Search for the cell housing the specified text and yield its [X, Y] center coordinate. 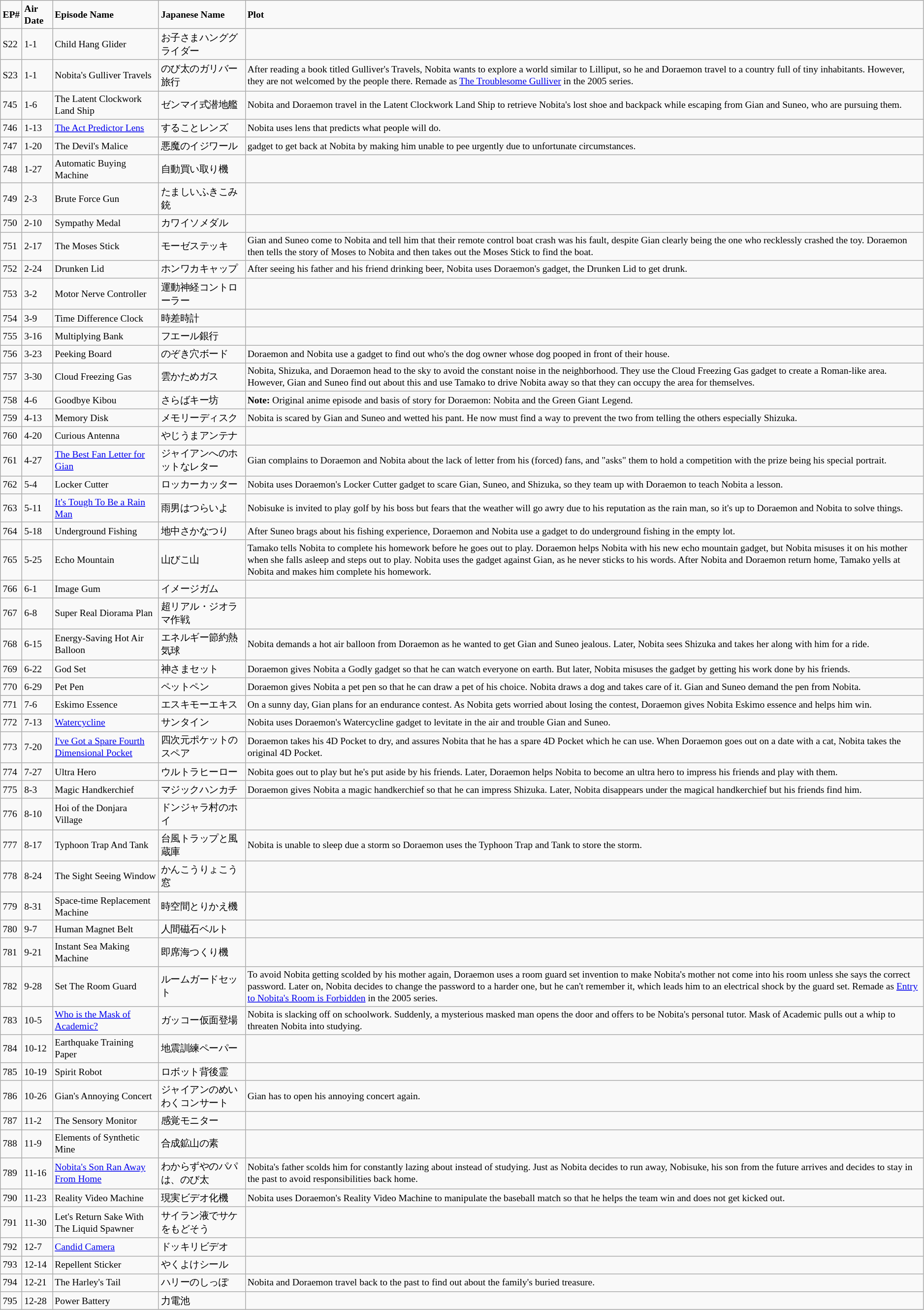
745 [11, 105]
Time Difference Clock [106, 318]
マジックハンカチ [202, 789]
Power Battery [106, 1301]
現実ビデオ化機 [202, 1198]
767 [11, 614]
8-10 [37, 814]
787 [11, 1120]
770 [11, 687]
2-17 [37, 246]
Ultra Hero [106, 772]
It's Tough To Be a Rain Man [106, 508]
4-20 [37, 436]
795 [11, 1301]
感覚モニター [202, 1120]
1-27 [37, 168]
ルームガードセット [202, 986]
ホンワカキャップ [202, 269]
784 [11, 1049]
The Best Fan Letter for Gian [106, 460]
Space-time Replacement Machine [106, 906]
Memory Disk [106, 418]
750 [11, 223]
11-23 [37, 1198]
749 [11, 199]
788 [11, 1144]
ガッコー仮面登場 [202, 1020]
Energy-Saving Hot Air Balloon [106, 644]
779 [11, 906]
S22 [11, 44]
8-24 [37, 877]
ハリーのしっぽ [202, 1282]
Note: Original anime episode and basis of story for Doraemon: Nobita and the Green Giant Legend. [584, 400]
9-7 [37, 929]
781 [11, 952]
759 [11, 418]
794 [11, 1282]
3-2 [37, 294]
765 [11, 559]
758 [11, 400]
Who is the Mask of Academic? [106, 1020]
Set The Room Guard [106, 986]
793 [11, 1265]
ジャイアンへのホットなレター [202, 460]
Eskimo Essence [106, 705]
ウルトラヒーロー [202, 772]
ドッキリビデオ [202, 1247]
777 [11, 845]
8-3 [37, 789]
超リアル・ジオラマ作戦 [202, 614]
Air Date [37, 15]
やじうまアンテナ [202, 436]
Repellent Sticker [106, 1265]
761 [11, 460]
山びこ山 [202, 559]
10-5 [37, 1020]
Japanese Name [202, 15]
地震訓練ペーパー [202, 1049]
Image Gum [106, 589]
6-22 [37, 669]
Nobita is scared by Gian and Suneo and wetted his pant. He now must find a way to prevent the two from telling the others especially Shizuka. [584, 418]
1-6 [37, 105]
Multiplying Bank [106, 336]
雨男はつらいよ [202, 508]
地中さかなつり [202, 531]
Curious Antenna [106, 436]
768 [11, 644]
Let's Return Sake With The Liquid Spawner [106, 1222]
Reality Video Machine [106, 1198]
The Latent Clockwork Land Ship [106, 105]
四次元ポケットのスペア [202, 747]
ゼンマイ式潜地艦 [202, 105]
6-29 [37, 687]
756 [11, 354]
台風トラップと風蔵庫 [202, 845]
8-17 [37, 845]
Goodbye Kibou [106, 400]
Spirit Robot [106, 1072]
雲かためガス [202, 377]
The Act Predictor Lens [106, 128]
752 [11, 269]
Candid Camera [106, 1247]
785 [11, 1072]
10-19 [37, 1072]
7-6 [37, 705]
5-18 [37, 531]
Echo Mountain [106, 559]
Magic Handkerchief [106, 789]
The Harley's Tail [106, 1282]
775 [11, 789]
のび太のガリバー旅行 [202, 75]
782 [11, 986]
たましいふきこみ銃 [202, 199]
5-4 [37, 485]
757 [11, 377]
カワイソメダル [202, 223]
The Devil's Malice [106, 146]
778 [11, 877]
Drunken Lid [106, 269]
Sympathy Medal [106, 223]
The Moses Stick [106, 246]
The Sensory Monitor [106, 1120]
6-1 [37, 589]
8-31 [37, 906]
Watercycline [106, 722]
Gian has to open his annoying concert again. [584, 1096]
After seeing his father and his friend drinking beer, Nobita uses Doraemon's gadget, the Drunken Lid to get drunk. [584, 269]
766 [11, 589]
10-26 [37, 1096]
時空間とりかえ機 [202, 906]
746 [11, 128]
11-9 [37, 1144]
ペットペン [202, 687]
やくよけシール [202, 1265]
7-27 [37, 772]
12-7 [37, 1247]
6-15 [37, 644]
Peeking Board [106, 354]
Doraemon and Nobita use a gadget to find out who's the dog owner whose dog pooped in front of their house. [584, 354]
即席海つくり機 [202, 952]
Human Magnet Belt [106, 929]
780 [11, 929]
Locker Cutter [106, 485]
792 [11, 1247]
自動買い取り機 [202, 168]
790 [11, 1198]
フエール銀行 [202, 336]
754 [11, 318]
776 [11, 814]
Hoi of the Donjara Village [106, 814]
7-13 [37, 722]
3-9 [37, 318]
3-16 [37, 336]
After Suneo brags about his fishing experience, Doraemon and Nobita use a gadget to do underground fishing in the empty lot. [584, 531]
791 [11, 1222]
5-25 [37, 559]
Cloud Freezing Gas [106, 377]
Gian's Annoying Concert [106, 1096]
751 [11, 246]
760 [11, 436]
12-28 [37, 1301]
Pet Pen [106, 687]
772 [11, 722]
ロッカーカッター [202, 485]
747 [11, 146]
力電池 [202, 1301]
God Set [106, 669]
Nobita uses lens that predicts what people will do. [584, 128]
753 [11, 294]
4-13 [37, 418]
6-8 [37, 614]
773 [11, 747]
9-21 [37, 952]
769 [11, 669]
2-10 [37, 223]
5-11 [37, 508]
Nobita's Gulliver Travels [106, 75]
Nobita is unable to sleep due a storm so Doraemon uses the Typhoon Trap and Tank to store the storm. [584, 845]
Earthquake Training Paper [106, 1049]
イメージガム [202, 589]
Episode Name [106, 15]
11-16 [37, 1173]
12-14 [37, 1265]
メモリーディスク [202, 418]
Nobita and Doraemon travel back to the past to find out about the family's buried treasure. [584, 1282]
Elements of Synthetic Mine [106, 1144]
12-21 [37, 1282]
Nobita uses Doraemon's Reality Video Machine to manipulate the baseball match so that he helps the team win and does not get kicked out. [584, 1198]
748 [11, 168]
S23 [11, 75]
Motor Nerve Controller [106, 294]
サイラン液でサケをもどそう [202, 1222]
3-23 [37, 354]
Super Real Diorama Plan [106, 614]
The Sight Seeing Window [106, 877]
人間磁石ベルト [202, 929]
789 [11, 1173]
Nobita's Son Ran Away From Home [106, 1173]
合成鉱山の素 [202, 1144]
11-30 [37, 1222]
モーゼステッキ [202, 246]
Automatic Buying Machine [106, 168]
762 [11, 485]
774 [11, 772]
サンタイン [202, 722]
786 [11, 1096]
お子さまハンググライダー [202, 44]
EP# [11, 15]
Underground Fishing [106, 531]
3-30 [37, 377]
さらばキー坊 [202, 400]
ドンジャラ村のホイ [202, 814]
7-20 [37, 747]
755 [11, 336]
Brute Force Gun [106, 199]
2-24 [37, 269]
かんこうりょこう窓 [202, 877]
エスキモーエキス [202, 705]
ロボット背後霊 [202, 1072]
Plot [584, 15]
Typhoon Trap And Tank [106, 845]
2-3 [37, 199]
Nobita uses Doraemon's Locker Cutter gadget to scare Gian, Suneo, and Shizuka, so they team up with Doraemon to teach Nobita a lesson. [584, 485]
運動神経コントローラー [202, 294]
4-6 [37, 400]
783 [11, 1020]
10-12 [37, 1049]
Instant Sea Making Machine [106, 952]
764 [11, 531]
1-13 [37, 128]
エネルギー節約熱気球 [202, 644]
神さまセット [202, 669]
771 [11, 705]
悪魔のイジワール [202, 146]
I've Got a Spare Fourth Dimensional Pocket [106, 747]
763 [11, 508]
9-28 [37, 986]
Child Hang Glider [106, 44]
4-27 [37, 460]
gadget to get back at Nobita by making him unable to pee urgently due to unfortunate circumstances. [584, 146]
することレンズ [202, 128]
11-2 [37, 1120]
ジャイアンのめいわくコンサート [202, 1096]
Nobita uses Doraemon's Watercycline gadget to levitate in the air and trouble Gian and Suneo. [584, 722]
時差時計 [202, 318]
わからずやのパパは、のび太 [202, 1173]
のぞき穴ボード [202, 354]
1-20 [37, 146]
